Return (X, Y) of the center of cell containing provided text 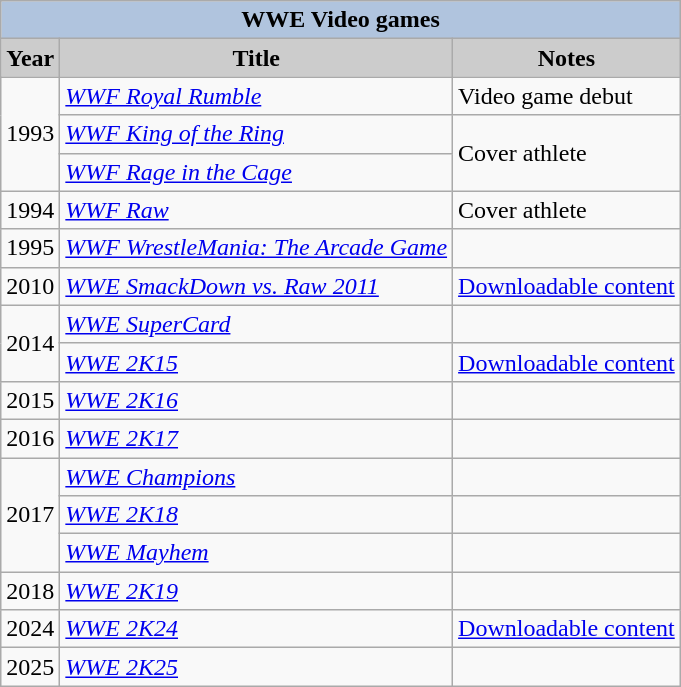
2018 (30, 591)
WWE 2K18 (256, 515)
1995 (30, 248)
2015 (30, 400)
WWF WrestleMania: The Arcade Game (256, 248)
WWE 2K25 (256, 667)
WWF Raw (256, 210)
2016 (30, 438)
WWE Champions (256, 477)
2010 (30, 286)
WWE Mayhem (256, 553)
2025 (30, 667)
WWE SmackDown vs. Raw 2011 (256, 286)
WWE 2K17 (256, 438)
Year (30, 58)
2014 (30, 343)
Title (256, 58)
WWE 2K16 (256, 400)
WWE SuperCard (256, 324)
WWF Royal Rumble (256, 96)
Video game debut (567, 96)
WWF King of the Ring (256, 134)
Notes (567, 58)
1994 (30, 210)
1993 (30, 134)
WWE 2K15 (256, 362)
WWE Video games (341, 20)
2024 (30, 629)
WWF Rage in the Cage (256, 172)
WWE 2K19 (256, 591)
WWE 2K24 (256, 629)
2017 (30, 515)
